Capture the cell that displays the provided text and extract its [x, y] central coordinate. 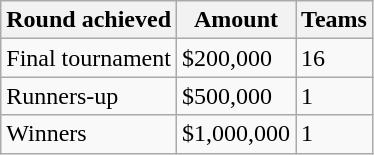
$500,000 [236, 96]
$200,000 [236, 58]
Teams [334, 20]
Round achieved [89, 20]
Winners [89, 134]
16 [334, 58]
$1,000,000 [236, 134]
Amount [236, 20]
Runners-up [89, 96]
Final tournament [89, 58]
